Locate the cell with the specified text and output its [x, y] center coordinate. 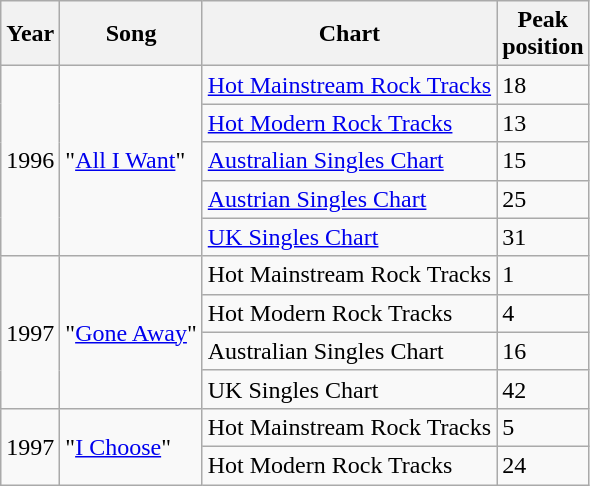
Song [131, 34]
24 [543, 465]
1996 [30, 161]
13 [543, 123]
"I Choose" [131, 446]
15 [543, 161]
16 [543, 351]
4 [543, 313]
"All I Want" [131, 161]
"Gone Away" [131, 332]
5 [543, 427]
Year [30, 34]
Peakposition [543, 34]
Chart [349, 34]
31 [543, 237]
1 [543, 275]
Austrian Singles Chart [349, 199]
18 [543, 85]
25 [543, 199]
42 [543, 389]
